Identify which cell holds the provided text, then report its (x, y) central coordinate. 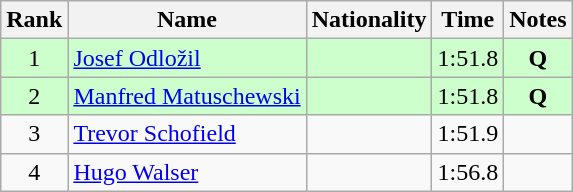
Notes (538, 20)
Manfred Matuschewski (187, 96)
Rank (34, 20)
1:51.9 (468, 134)
Name (187, 20)
2 (34, 96)
1:56.8 (468, 172)
Nationality (369, 20)
1 (34, 58)
4 (34, 172)
Hugo Walser (187, 172)
Josef Odložil (187, 58)
Trevor Schofield (187, 134)
3 (34, 134)
Time (468, 20)
